Find where the given text appears and provide that cell's center as [x, y] coordinate. 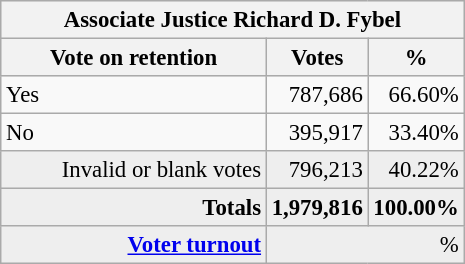
Yes [134, 95]
395,917 [317, 133]
Associate Justice Richard D. Fybel [232, 20]
Voter turnout [134, 245]
Votes [317, 58]
1,979,816 [317, 208]
100.00% [416, 208]
No [134, 133]
Vote on retention [134, 58]
40.22% [416, 170]
66.60% [416, 95]
Invalid or blank votes [134, 170]
33.40% [416, 133]
Totals [134, 208]
787,686 [317, 95]
796,213 [317, 170]
